Identify which cell holds the provided text, then report its (X, Y) central coordinate. 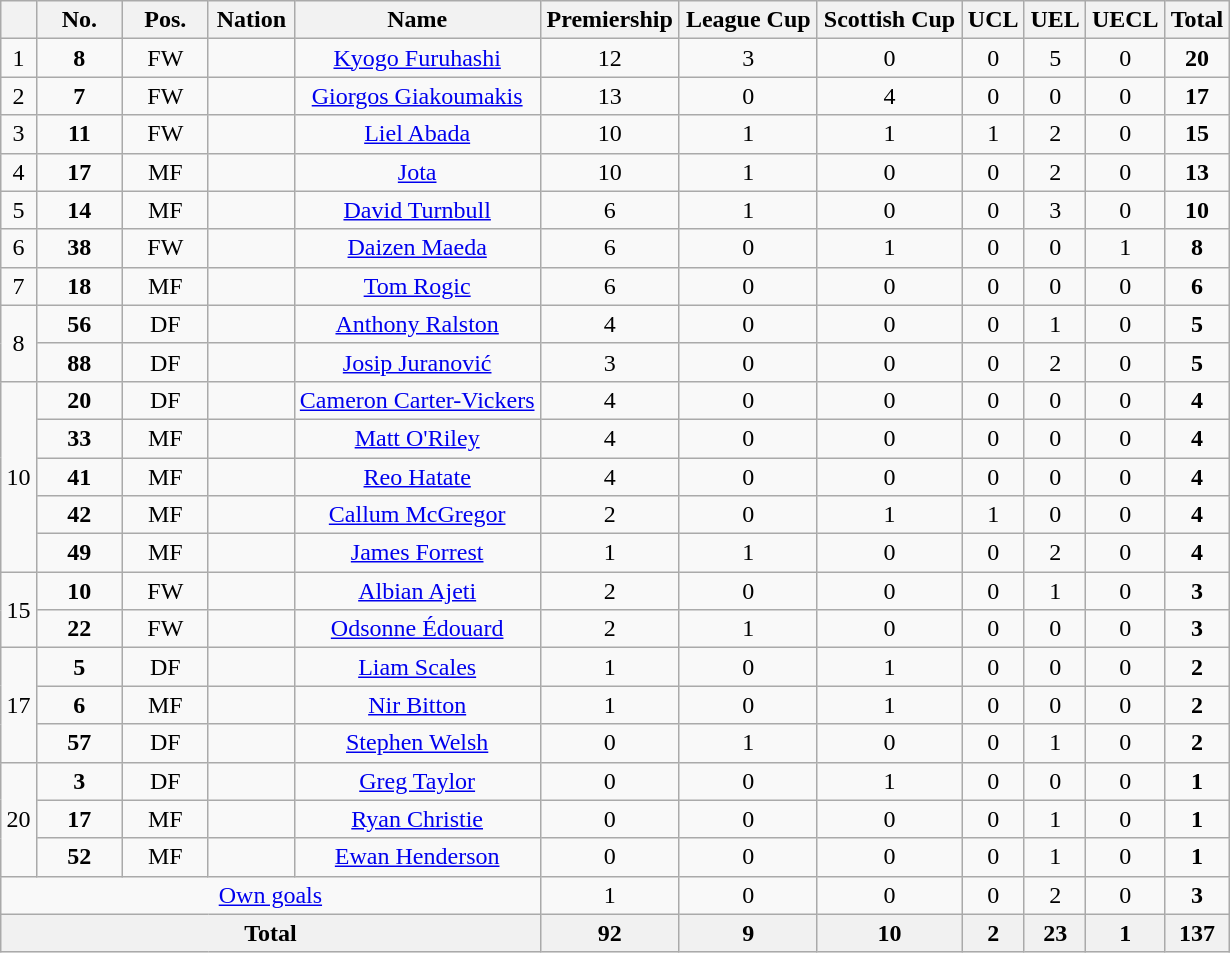
49 (79, 553)
Albian Ajeti (417, 591)
56 (79, 324)
11 (79, 134)
Liel Abada (417, 134)
Jota (417, 172)
League Cup (748, 20)
Ewan Henderson (417, 857)
David Turnbull (417, 210)
14 (79, 210)
Stephen Welsh (417, 743)
33 (79, 438)
Name (417, 20)
Pos. (165, 20)
Odsonne Édouard (417, 629)
18 (79, 286)
12 (610, 58)
Ryan Christie (417, 819)
41 (79, 477)
9 (748, 933)
Anthony Ralston (417, 324)
Own goals (270, 895)
Cameron Carter-Vickers (417, 400)
57 (79, 743)
137 (1198, 933)
52 (79, 857)
Daizen Maeda (417, 248)
88 (79, 362)
James Forrest (417, 553)
Reo Hatate (417, 477)
22 (79, 629)
Giorgos Giakoumakis (417, 96)
Callum McGregor (417, 515)
23 (1054, 933)
Scottish Cup (890, 20)
42 (79, 515)
Matt O'Riley (417, 438)
92 (610, 933)
UCL (994, 20)
Nation (251, 20)
Premiership (610, 20)
Greg Taylor (417, 781)
Kyogo Furuhashi (417, 58)
38 (79, 248)
UECL (1126, 20)
Tom Rogic (417, 286)
Nir Bitton (417, 705)
UEL (1054, 20)
Josip Juranović (417, 362)
No. (79, 20)
Liam Scales (417, 667)
